Provide the [X, Y] coordinate of the cell's center where the given text is located.  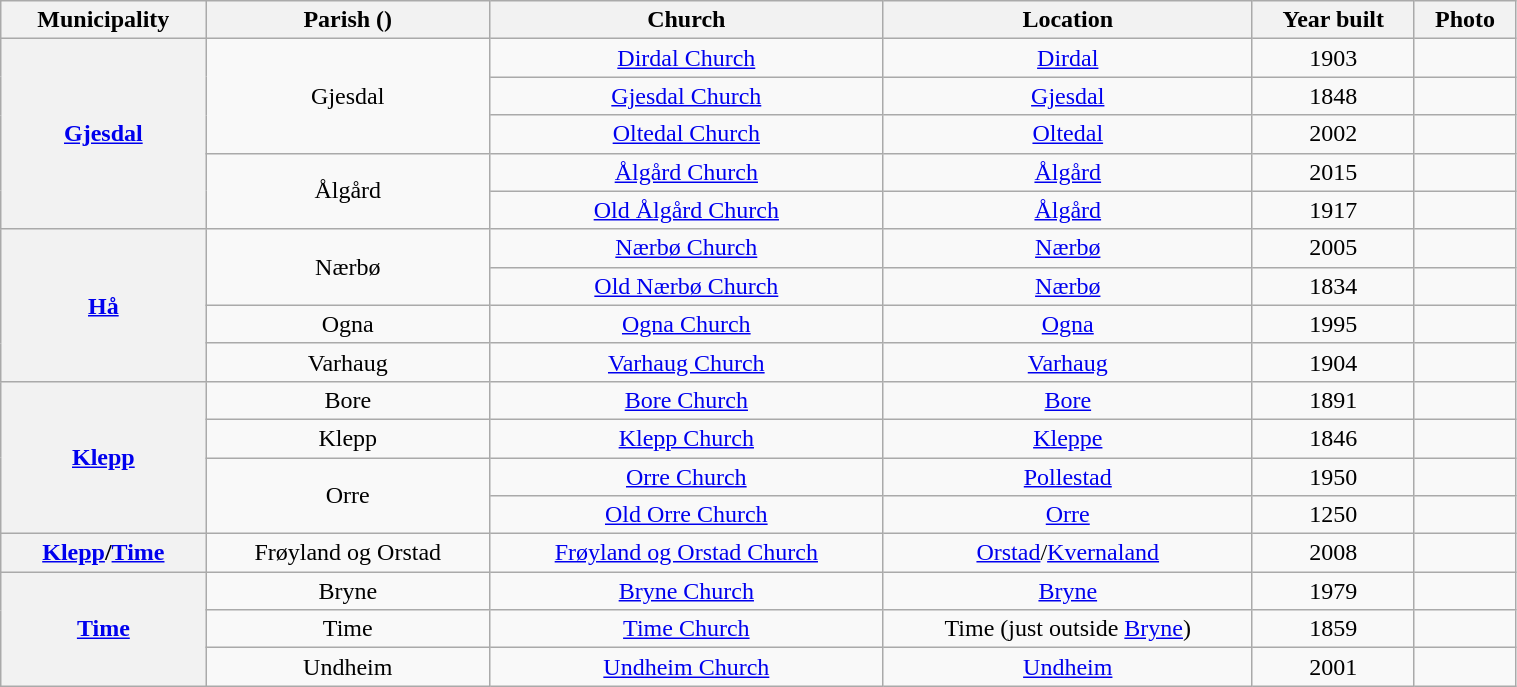
Hå [104, 305]
Pollestad [1068, 477]
1917 [1333, 210]
Time (just outside Bryne) [1068, 629]
Kleppe [1068, 438]
Varhaug Church [687, 362]
Undheim Church [687, 667]
Dirdal [1068, 58]
Old Ålgård Church [687, 210]
2008 [1333, 553]
Municipality [104, 20]
1859 [1333, 629]
1846 [1333, 438]
Year built [1333, 20]
1903 [1333, 58]
1834 [1333, 286]
Frøyland og Orstad [348, 553]
2002 [1333, 134]
Frøyland og Orstad Church [687, 553]
1979 [1333, 591]
1995 [1333, 324]
1904 [1333, 362]
Klepp Church [687, 438]
1848 [1333, 96]
Ålgård Church [687, 172]
Gjesdal Church [687, 96]
Oltedal Church [687, 134]
Bryne Church [687, 591]
Old Orre Church [687, 515]
Klepp/Time [104, 553]
1950 [1333, 477]
2015 [1333, 172]
2005 [1333, 248]
Ogna Church [687, 324]
Orre Church [687, 477]
Church [687, 20]
Dirdal Church [687, 58]
Old Nærbø Church [687, 286]
Parish () [348, 20]
Photo [1465, 20]
Orstad/Kvernaland [1068, 553]
Location [1068, 20]
1250 [1333, 515]
1891 [1333, 400]
Time Church [687, 629]
Oltedal [1068, 134]
2001 [1333, 667]
Nærbø Church [687, 248]
Bore Church [687, 400]
